Output the (X, Y) coordinate of the center of the cell containing the given text.  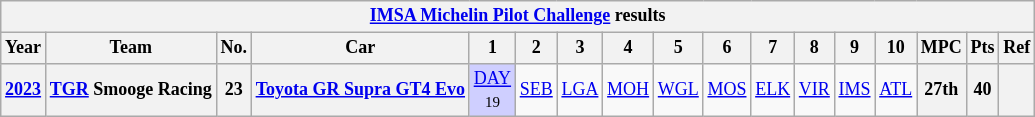
9 (854, 48)
Car (360, 48)
MOH (628, 90)
TGR Smooge Racing (130, 90)
2 (536, 48)
8 (814, 48)
27th (942, 90)
SEB (536, 90)
23 (234, 90)
LGA (580, 90)
WGL (678, 90)
ELK (773, 90)
IMSA Michelin Pilot Challenge results (518, 16)
1 (492, 48)
DAY19 (492, 90)
Toyota GR Supra GT4 Evo (360, 90)
Year (24, 48)
2023 (24, 90)
7 (773, 48)
5 (678, 48)
MPC (942, 48)
ATL (896, 90)
IMS (854, 90)
Team (130, 48)
10 (896, 48)
VIR (814, 90)
40 (982, 90)
MOS (727, 90)
6 (727, 48)
No. (234, 48)
Pts (982, 48)
3 (580, 48)
4 (628, 48)
Ref (1017, 48)
